Output the (X, Y) coordinate of the center of the cell containing the given text.  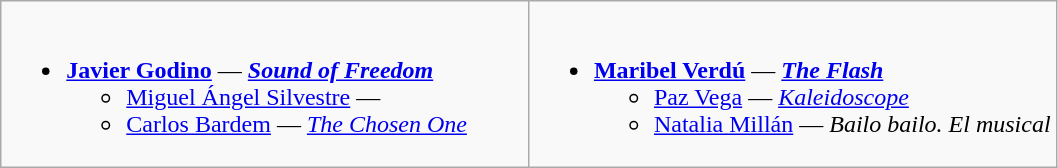
Maribel Verdú — The FlashPaz Vega — KaleidoscopeNatalia Millán — Bailo bailo. El musical (792, 84)
Javier Godino — Sound of FreedomMiguel Ángel Silvestre — Carlos Bardem — The Chosen One (265, 84)
